Locate the cell with the specified text and output its (X, Y) center coordinate. 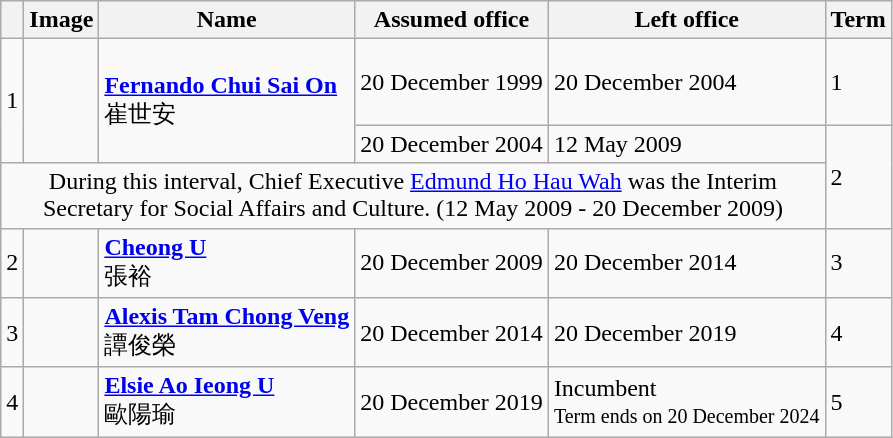
20 December 2009 (452, 263)
12 May 2009 (686, 144)
During this interval, Chief Executive Edmund Ho Hau Wah was the Interim Secretary for Social Affairs and Culture. (12 May 2009 - 20 December 2009) (413, 196)
Term (858, 20)
Cheong U張裕 (227, 263)
Alexis Tam Chong Veng譚俊榮 (227, 333)
5 (858, 402)
Elsie Ao Ieong U歐陽瑜 (227, 402)
Image (62, 20)
Left office (686, 20)
Assumed office (452, 20)
Fernando Chui Sai On崔世安 (227, 101)
Name (227, 20)
IncumbentTerm ends on 20 December 2024 (686, 402)
20 December 1999 (452, 82)
